From the cell containing the given text, extract its center point as (x, y) coordinate. 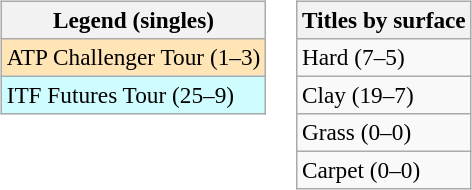
Grass (0–0) (384, 133)
ATP Challenger Tour (1–3) (133, 57)
Hard (7–5) (384, 57)
ITF Futures Tour (25–9) (133, 95)
Carpet (0–0) (384, 171)
Titles by surface (384, 20)
Legend (singles) (133, 20)
Clay (19–7) (384, 95)
